Extract the [x, y] coordinate from the center of the cell holding the provided text.  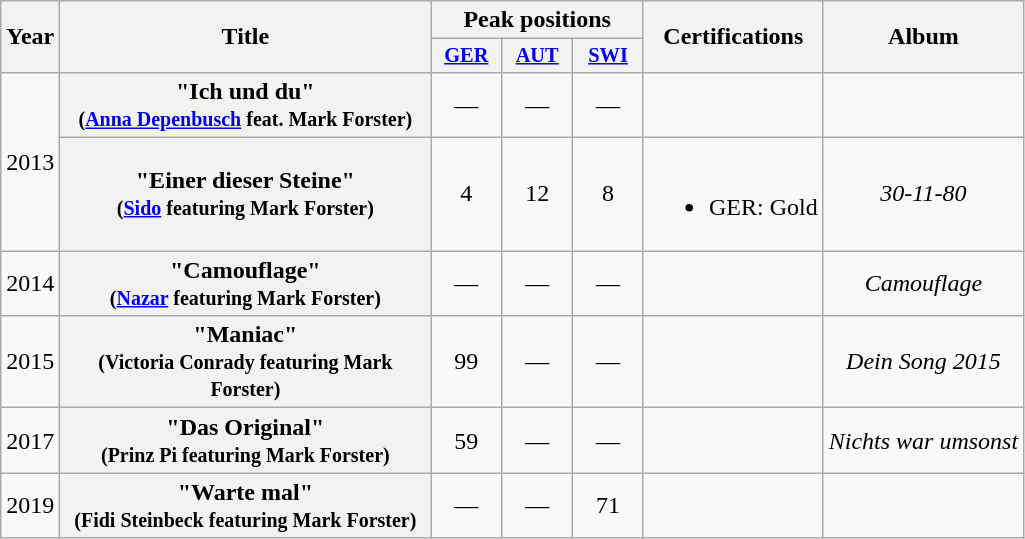
GER [466, 56]
71 [608, 506]
8 [608, 194]
Dein Song 2015 [923, 362]
Title [246, 37]
SWI [608, 56]
2019 [30, 506]
"Camouflage"(Nazar featuring Mark Forster) [246, 284]
2017 [30, 440]
2015 [30, 362]
99 [466, 362]
Nichts war umsonst [923, 440]
Year [30, 37]
GER: Gold [733, 194]
59 [466, 440]
"Maniac"(Victoria Conrady featuring Mark Forster) [246, 362]
AUT [538, 56]
"Ich und du"(Anna Depenbusch feat. Mark Forster) [246, 104]
"Warte mal"(Fidi Steinbeck featuring Mark Forster) [246, 506]
Camouflage [923, 284]
4 [466, 194]
2013 [30, 161]
"Einer dieser Steine"(Sido featuring Mark Forster) [246, 194]
2014 [30, 284]
12 [538, 194]
30-11-80 [923, 194]
Album [923, 37]
Peak positions [538, 20]
"Das Original"(Prinz Pi featuring Mark Forster) [246, 440]
Certifications [733, 37]
